Find where the given text appears and provide that cell's center as [X, Y] coordinate. 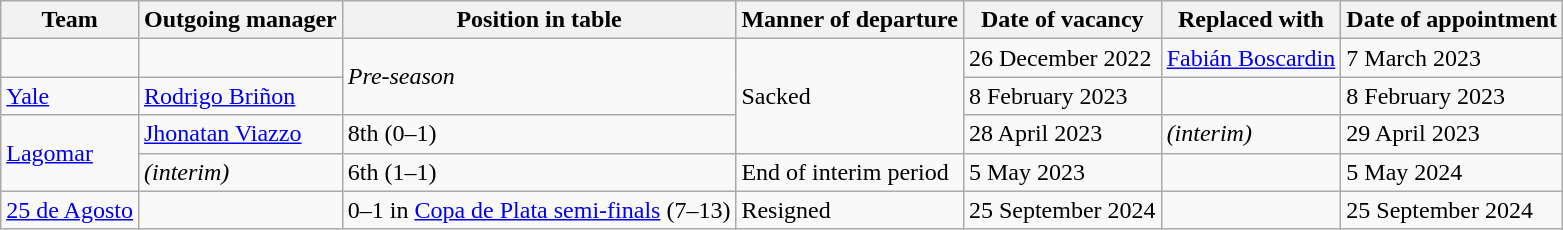
5 May 2024 [1452, 172]
0–1 in Copa de Plata semi-finals (7–13) [539, 210]
Date of appointment [1452, 20]
Replaced with [1251, 20]
End of interim period [850, 172]
Date of vacancy [1062, 20]
Position in table [539, 20]
29 April 2023 [1452, 134]
Jhonatan Viazzo [240, 134]
Fabián Boscardin [1251, 58]
6th (1–1) [539, 172]
7 March 2023 [1452, 58]
Sacked [850, 96]
25 de Agosto [70, 210]
Team [70, 20]
Pre-season [539, 77]
26 December 2022 [1062, 58]
Lagomar [70, 153]
Rodrigo Briñon [240, 96]
5 May 2023 [1062, 172]
Yale [70, 96]
8th (0–1) [539, 134]
Manner of departure [850, 20]
Resigned [850, 210]
Outgoing manager [240, 20]
28 April 2023 [1062, 134]
